Extract the (X, Y) coordinate from the center of the cell holding the provided text.  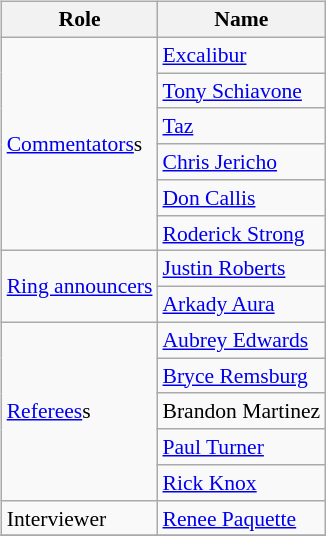
Renee Paquette (241, 518)
Don Callis (241, 198)
Rick Knox (241, 483)
Commentatorss (80, 144)
Refereess (80, 411)
Chris Jericho (241, 162)
Bryce Remsburg (241, 376)
Ring announcers (80, 286)
Roderick Strong (241, 233)
Paul Turner (241, 447)
Aubrey Edwards (241, 340)
Brandon Martinez (241, 411)
Role (80, 20)
Name (241, 20)
Arkady Aura (241, 305)
Interviewer (80, 518)
Justin Roberts (241, 269)
Taz (241, 126)
Excalibur (241, 55)
Tony Schiavone (241, 91)
